Provide the (X, Y) coordinate of the cell's center where the given text is located.  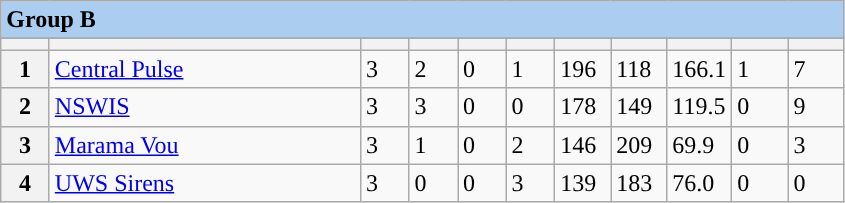
76.0 (700, 183)
183 (639, 183)
Marama Vou (204, 145)
UWS Sirens (204, 183)
119.5 (700, 107)
139 (583, 183)
209 (639, 145)
196 (583, 69)
7 (816, 69)
Group B (422, 20)
149 (639, 107)
146 (583, 145)
NSWIS (204, 107)
4 (26, 183)
Central Pulse (204, 69)
166.1 (700, 69)
69.9 (700, 145)
9 (816, 107)
178 (583, 107)
118 (639, 69)
